Find where the given text appears and provide that cell's center as [x, y] coordinate. 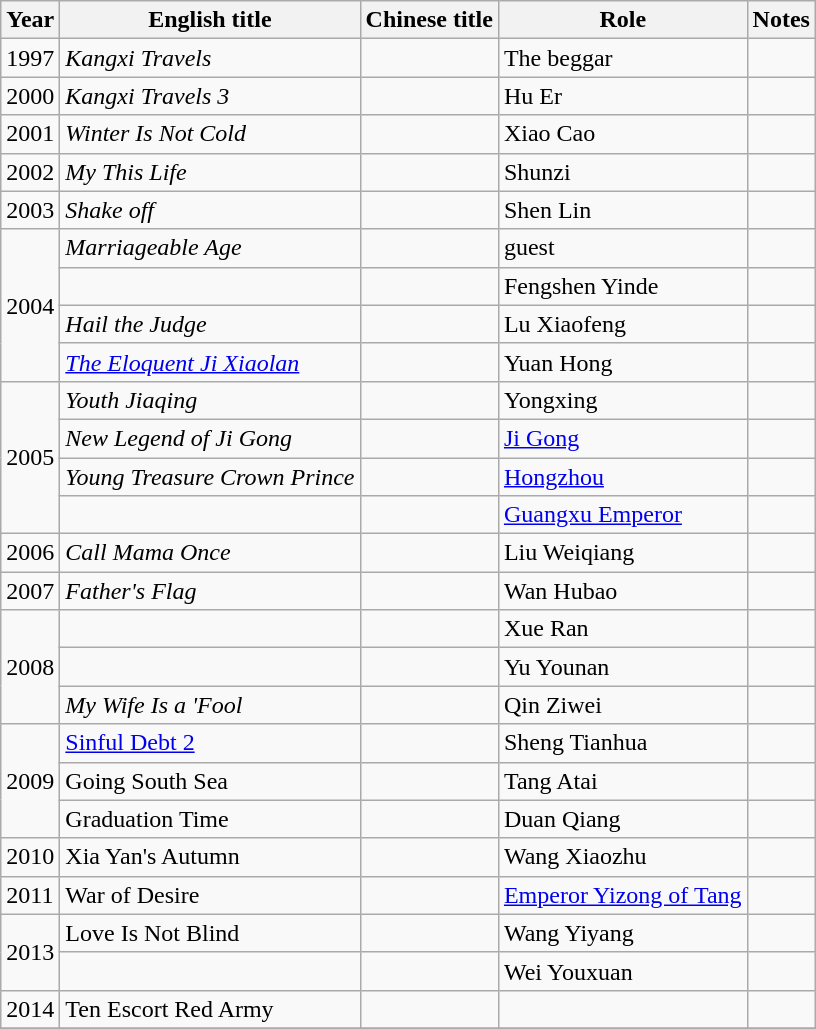
Yu Younan [622, 667]
Year [30, 20]
Father's Flag [210, 591]
Graduation Time [210, 819]
Xue Ran [622, 629]
War of Desire [210, 895]
Youth Jiaqing [210, 400]
Wei Youxuan [622, 971]
Hongzhou [622, 477]
2005 [30, 457]
Notes [781, 20]
2010 [30, 857]
Wang Yiyang [622, 933]
Xiao Cao [622, 134]
Sheng Tianhua [622, 743]
Hu Er [622, 96]
Ji Gong [622, 438]
Hail the Judge [210, 324]
2008 [30, 667]
Guangxu Emperor [622, 515]
2004 [30, 305]
2002 [30, 172]
Call Mama Once [210, 553]
Xia Yan's Autumn [210, 857]
Going South Sea [210, 781]
My This Life [210, 172]
Lu Xiaofeng [622, 324]
My Wife Is a 'Fool [210, 705]
2000 [30, 96]
Fengshen Yinde [622, 286]
Wan Hubao [622, 591]
Wang Xiaozhu [622, 857]
Qin Ziwei [622, 705]
2009 [30, 781]
Sinful Debt 2 [210, 743]
Duan Qiang [622, 819]
New Legend of Ji Gong [210, 438]
Chinese title [429, 20]
2006 [30, 553]
guest [622, 248]
2014 [30, 1009]
Ten Escort Red Army [210, 1009]
Shen Lin [622, 210]
English title [210, 20]
2001 [30, 134]
2011 [30, 895]
2007 [30, 591]
Liu Weiqiang [622, 553]
2013 [30, 952]
Yuan Hong [622, 362]
The beggar [622, 58]
Shunzi [622, 172]
Tang Atai [622, 781]
Kangxi Travels [210, 58]
Role [622, 20]
Kangxi Travels 3 [210, 96]
1997 [30, 58]
Love Is Not Blind [210, 933]
Yongxing [622, 400]
Marriageable Age [210, 248]
Shake off [210, 210]
Young Treasure Crown Prince [210, 477]
2003 [30, 210]
Emperor Yizong of Tang [622, 895]
Winter Is Not Cold [210, 134]
The Eloquent Ji Xiaolan [210, 362]
